Provide the (X, Y) coordinate of the cell's center where the given text is located.  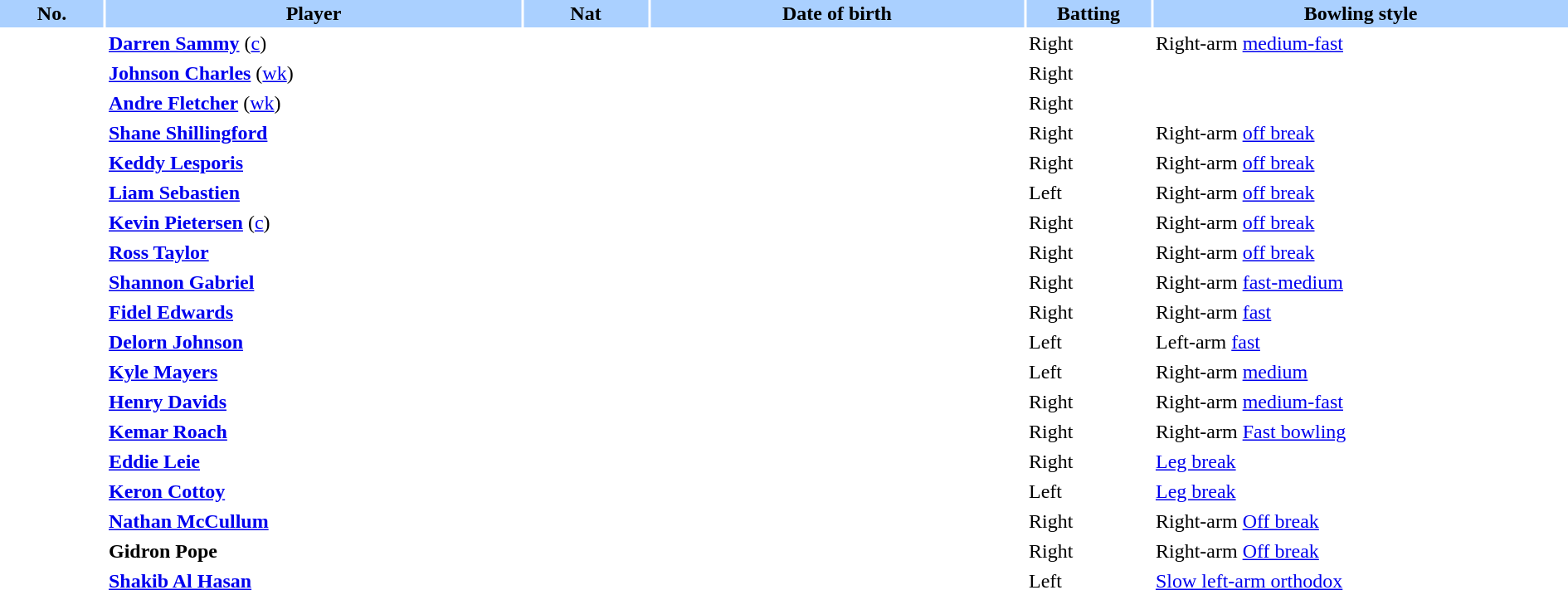
Kemar Roach (314, 432)
Keddy Lesporis (314, 163)
Kyle Mayers (314, 372)
Right-arm medium (1361, 372)
Johnson Charles (wk) (314, 73)
No. (51, 13)
Left-arm fast (1361, 342)
Keron Cottoy (314, 491)
Ross Taylor (314, 252)
Shane Shillingford (314, 133)
Andre Fletcher (wk) (314, 103)
Shannon Gabriel (314, 282)
Fidel Edwards (314, 312)
Henry Davids (314, 402)
Eddie Leie (314, 461)
Batting (1088, 13)
Right-arm fast (1361, 312)
Bowling style (1361, 13)
Darren Sammy (c) (314, 43)
Gidron Pope (314, 551)
Player (314, 13)
Delorn Johnson (314, 342)
Kevin Pietersen (c) (314, 222)
Date of birth (837, 13)
Nat (586, 13)
Right-arm Fast bowling (1361, 432)
Liam Sebastien (314, 193)
Right-arm fast-medium (1361, 282)
Nathan McCullum (314, 521)
